Pinpoint the cell where the given text exists, returning its [x, y] midpoint coordinate. 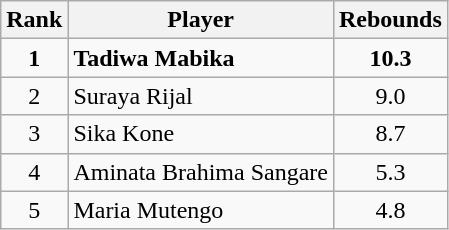
1 [34, 58]
3 [34, 134]
Rebounds [390, 20]
9.0 [390, 96]
Rank [34, 20]
Sika Kone [201, 134]
Aminata Brahima Sangare [201, 172]
Maria Mutengo [201, 210]
8.7 [390, 134]
5 [34, 210]
10.3 [390, 58]
Player [201, 20]
4 [34, 172]
Suraya Rijal [201, 96]
4.8 [390, 210]
Tadiwa Mabika [201, 58]
2 [34, 96]
5.3 [390, 172]
